Pinpoint the cell where the given text exists, returning its (x, y) midpoint coordinate. 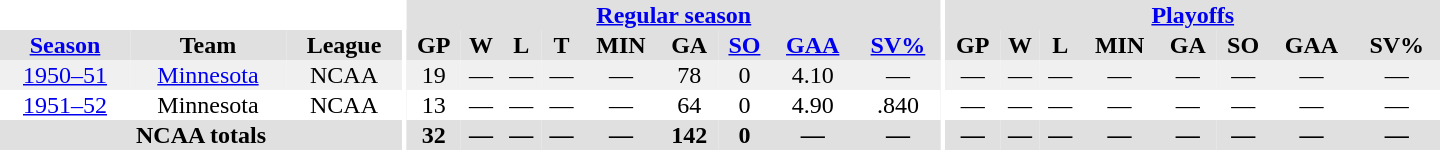
1951–52 (65, 105)
.840 (898, 105)
Season (65, 45)
4.10 (813, 75)
78 (689, 75)
Team (208, 45)
32 (433, 135)
1950–51 (65, 75)
64 (689, 105)
Playoffs (1193, 15)
13 (433, 105)
19 (433, 75)
4.90 (813, 105)
NCAA totals (201, 135)
League (344, 45)
142 (689, 135)
T (561, 45)
Regular season (674, 15)
